Output the (x, y) coordinate of the center of the cell containing the given text.  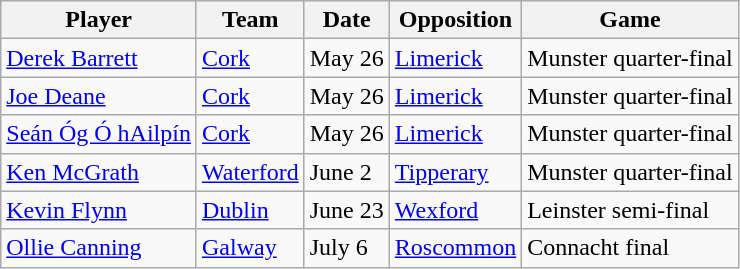
Dublin (250, 210)
Tipperary (455, 172)
Ken McGrath (99, 172)
Date (346, 20)
Joe Deane (99, 96)
Seán Óg Ó hAilpín (99, 134)
Team (250, 20)
Kevin Flynn (99, 210)
Roscommon (455, 248)
Wexford (455, 210)
Game (630, 20)
Opposition (455, 20)
Galway (250, 248)
Player (99, 20)
June 2 (346, 172)
Leinster semi-final (630, 210)
Ollie Canning (99, 248)
June 23 (346, 210)
Connacht final (630, 248)
July 6 (346, 248)
Derek Barrett (99, 58)
Waterford (250, 172)
